Locate the cell with the specified text and output its (X, Y) center coordinate. 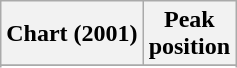
Chart (2001) (72, 34)
Peakposition (189, 34)
